Locate the cell with the specified text and output its (X, Y) center coordinate. 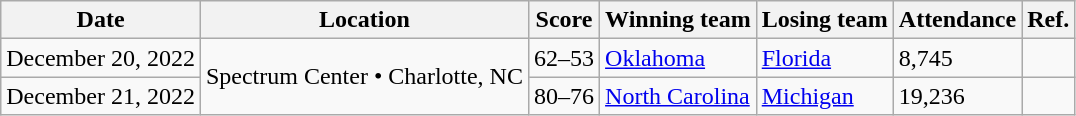
December 20, 2022 (101, 58)
Michigan (824, 96)
80–76 (564, 96)
Location (364, 20)
62–53 (564, 58)
Score (564, 20)
Winning team (678, 20)
Oklahoma (678, 58)
Ref. (1048, 20)
December 21, 2022 (101, 96)
Attendance (957, 20)
Date (101, 20)
Losing team (824, 20)
Florida (824, 58)
8,745 (957, 58)
North Carolina (678, 96)
19,236 (957, 96)
Spectrum Center • Charlotte, NC (364, 77)
